Capture the cell that displays the provided text and extract its (X, Y) central coordinate. 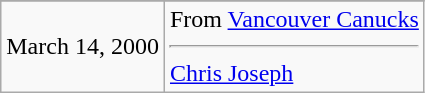
From Vancouver CanucksChris Joseph (294, 47)
March 14, 2000 (83, 47)
